Extract the (x, y) coordinate from the center of the cell holding the provided text.  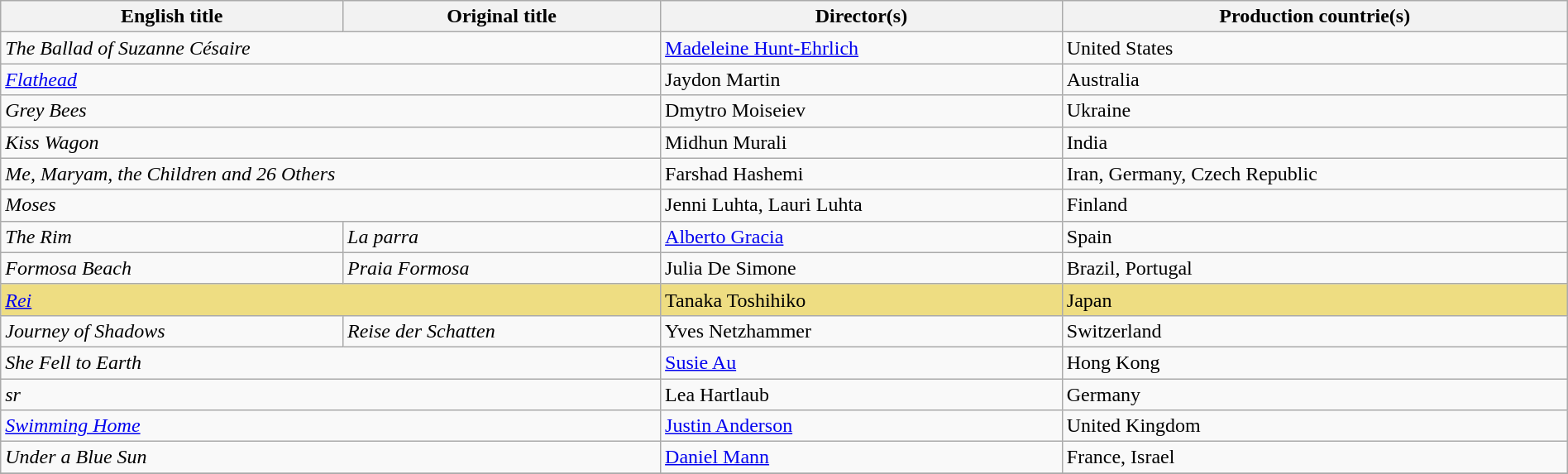
United Kingdom (1315, 426)
Swimming Home (331, 426)
Madeleine Hunt-Ehrlich (862, 48)
Ukraine (1315, 111)
Brazil, Portugal (1315, 268)
Formosa Beach (172, 268)
Daniel Mann (862, 457)
Germany (1315, 395)
Hong Kong (1315, 362)
English title (172, 17)
Rei (331, 299)
Praia Formosa (502, 268)
Jenni Luhta, Lauri Luhta (862, 205)
Midhun Murali (862, 142)
Journey of Shadows (172, 331)
Under a Blue Sun (331, 457)
Tanaka Toshihiko (862, 299)
Director(s) (862, 17)
Susie Au (862, 362)
Farshad Hashemi (862, 174)
sr (331, 395)
Justin Anderson (862, 426)
Dmytro Moiseiev (862, 111)
France, Israel (1315, 457)
United States (1315, 48)
Production countrie(s) (1315, 17)
Jaydon Martin (862, 79)
The Ballad of Suzanne Césaire (331, 48)
The Rim (172, 237)
Australia (1315, 79)
Switzerland (1315, 331)
Spain (1315, 237)
Flathead (331, 79)
Yves Netzhammer (862, 331)
Moses (331, 205)
Kiss Wagon (331, 142)
Iran, Germany, Czech Republic (1315, 174)
Original title (502, 17)
Grey Bees (331, 111)
Julia De Simone (862, 268)
Japan (1315, 299)
Alberto Gracia (862, 237)
Me, Maryam, the Children and 26 Others (331, 174)
Finland (1315, 205)
Lea Hartlaub (862, 395)
She Fell to Earth (331, 362)
La parra (502, 237)
Reise der Schatten (502, 331)
India (1315, 142)
